Search for the cell housing the specified text and yield its (X, Y) center coordinate. 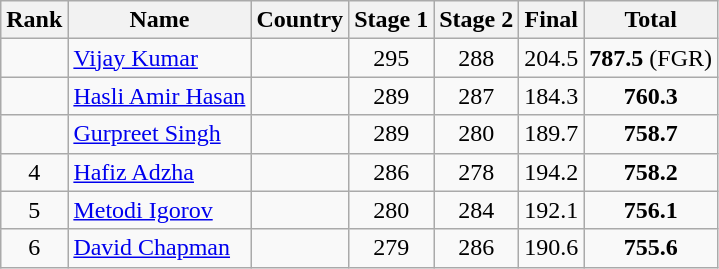
279 (392, 248)
194.2 (552, 172)
Hafiz Adzha (160, 172)
755.6 (651, 248)
Rank (34, 20)
David Chapman (160, 248)
787.5 (FGR) (651, 58)
Country (300, 20)
758.7 (651, 134)
204.5 (552, 58)
288 (476, 58)
184.3 (552, 96)
Final (552, 20)
190.6 (552, 248)
189.7 (552, 134)
287 (476, 96)
278 (476, 172)
Name (160, 20)
5 (34, 210)
Stage 2 (476, 20)
Hasli Amir Hasan (160, 96)
284 (476, 210)
6 (34, 248)
Metodi Igorov (160, 210)
Total (651, 20)
758.2 (651, 172)
760.3 (651, 96)
Stage 1 (392, 20)
Gurpreet Singh (160, 134)
295 (392, 58)
Vijay Kumar (160, 58)
192.1 (552, 210)
4 (34, 172)
756.1 (651, 210)
